From the cell containing the given text, extract its center point as (x, y) coordinate. 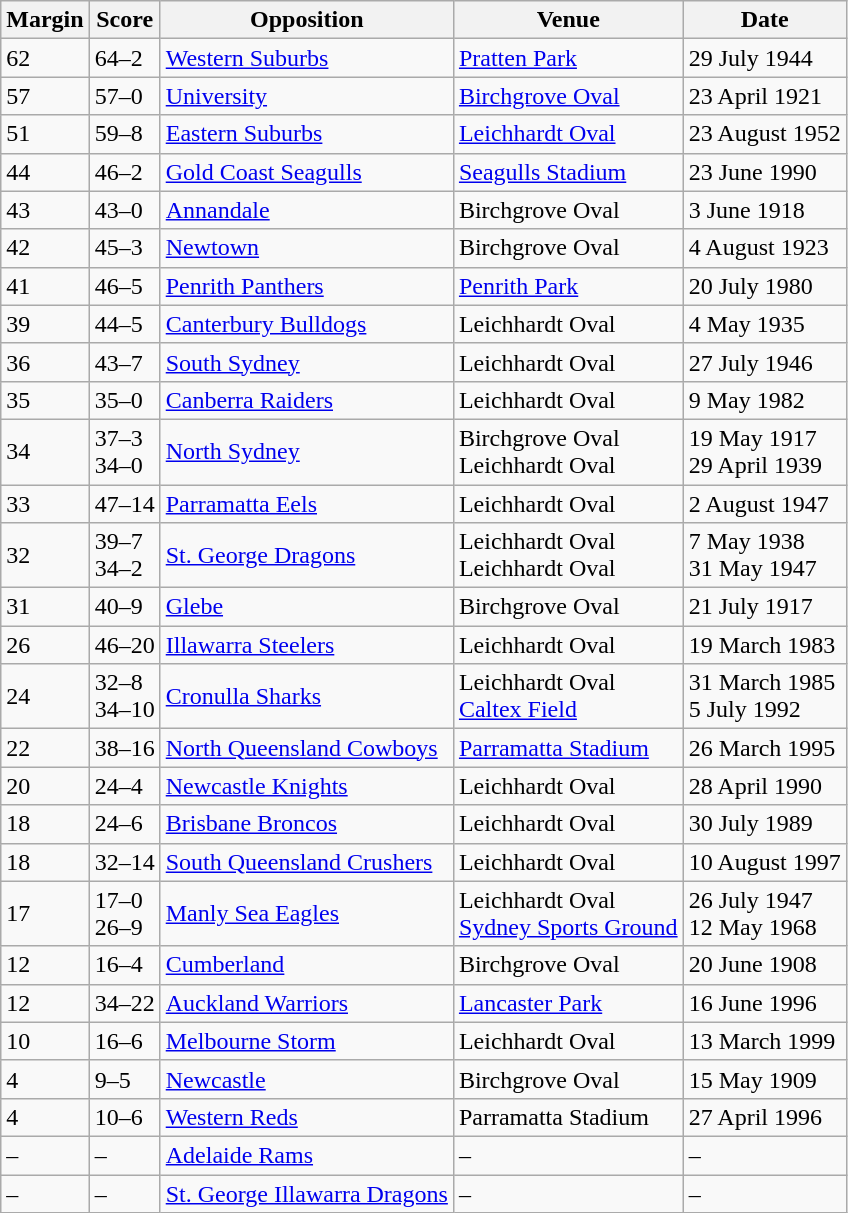
23 August 1952 (764, 134)
Parramatta Eels (306, 503)
Illawarra Steelers (306, 645)
Leichhardt OvalSydney Sports Ground (568, 914)
Lancaster Park (568, 1003)
20 July 1980 (764, 286)
62 (45, 58)
University (306, 96)
43 (45, 210)
46–5 (124, 286)
47–14 (124, 503)
27 April 1996 (764, 1117)
Newcastle (306, 1079)
31 (45, 607)
4 August 1923 (764, 248)
36 (45, 362)
41 (45, 286)
Penrith Panthers (306, 286)
17–026–9 (124, 914)
Leichhardt OvalCaltex Field (568, 696)
2 August 1947 (764, 503)
39–734–2 (124, 556)
42 (45, 248)
23 June 1990 (764, 172)
34 (45, 452)
North Queensland Cowboys (306, 748)
16–4 (124, 965)
35–0 (124, 400)
Auckland Warriors (306, 1003)
Annandale (306, 210)
33 (45, 503)
26 July 194712 May 1968 (764, 914)
64–2 (124, 58)
Cumberland (306, 965)
32–834–10 (124, 696)
16–6 (124, 1041)
57 (45, 96)
22 (45, 748)
South Queensland Crushers (306, 862)
39 (45, 324)
29 July 1944 (764, 58)
Pratten Park (568, 58)
16 June 1996 (764, 1003)
59–8 (124, 134)
32–14 (124, 862)
30 July 1989 (764, 824)
Newtown (306, 248)
Score (124, 20)
10–6 (124, 1117)
19 March 1983 (764, 645)
Cronulla Sharks (306, 696)
24 (45, 696)
3 June 1918 (764, 210)
Newcastle Knights (306, 786)
Birchgrove OvalLeichhardt Oval (568, 452)
57–0 (124, 96)
Penrith Park (568, 286)
44–5 (124, 324)
St. George Dragons (306, 556)
Seagulls Stadium (568, 172)
10 (45, 1041)
24–6 (124, 824)
21 July 1917 (764, 607)
32 (45, 556)
17 (45, 914)
28 April 1990 (764, 786)
Brisbane Broncos (306, 824)
9 May 1982 (764, 400)
Gold Coast Seagulls (306, 172)
Canterbury Bulldogs (306, 324)
43–7 (124, 362)
13 March 1999 (764, 1041)
Canberra Raiders (306, 400)
Opposition (306, 20)
46–20 (124, 645)
Melbourne Storm (306, 1041)
Manly Sea Eagles (306, 914)
9–5 (124, 1079)
40–9 (124, 607)
19 May 191729 April 1939 (764, 452)
10 August 1997 (764, 862)
South Sydney (306, 362)
7 May 193831 May 1947 (764, 556)
Date (764, 20)
Western Reds (306, 1117)
Adelaide Rams (306, 1155)
26 (45, 645)
St. George Illawarra Dragons (306, 1193)
45–3 (124, 248)
15 May 1909 (764, 1079)
27 July 1946 (764, 362)
26 March 1995 (764, 748)
24–4 (124, 786)
Eastern Suburbs (306, 134)
31 March 19855 July 1992 (764, 696)
Western Suburbs (306, 58)
44 (45, 172)
North Sydney (306, 452)
20 (45, 786)
35 (45, 400)
38–16 (124, 748)
34–22 (124, 1003)
23 April 1921 (764, 96)
37–334–0 (124, 452)
51 (45, 134)
Glebe (306, 607)
4 May 1935 (764, 324)
Leichhardt OvalLeichhardt Oval (568, 556)
43–0 (124, 210)
Venue (568, 20)
46–2 (124, 172)
Margin (45, 20)
20 June 1908 (764, 965)
